Return (X, Y) of the center of cell containing provided text 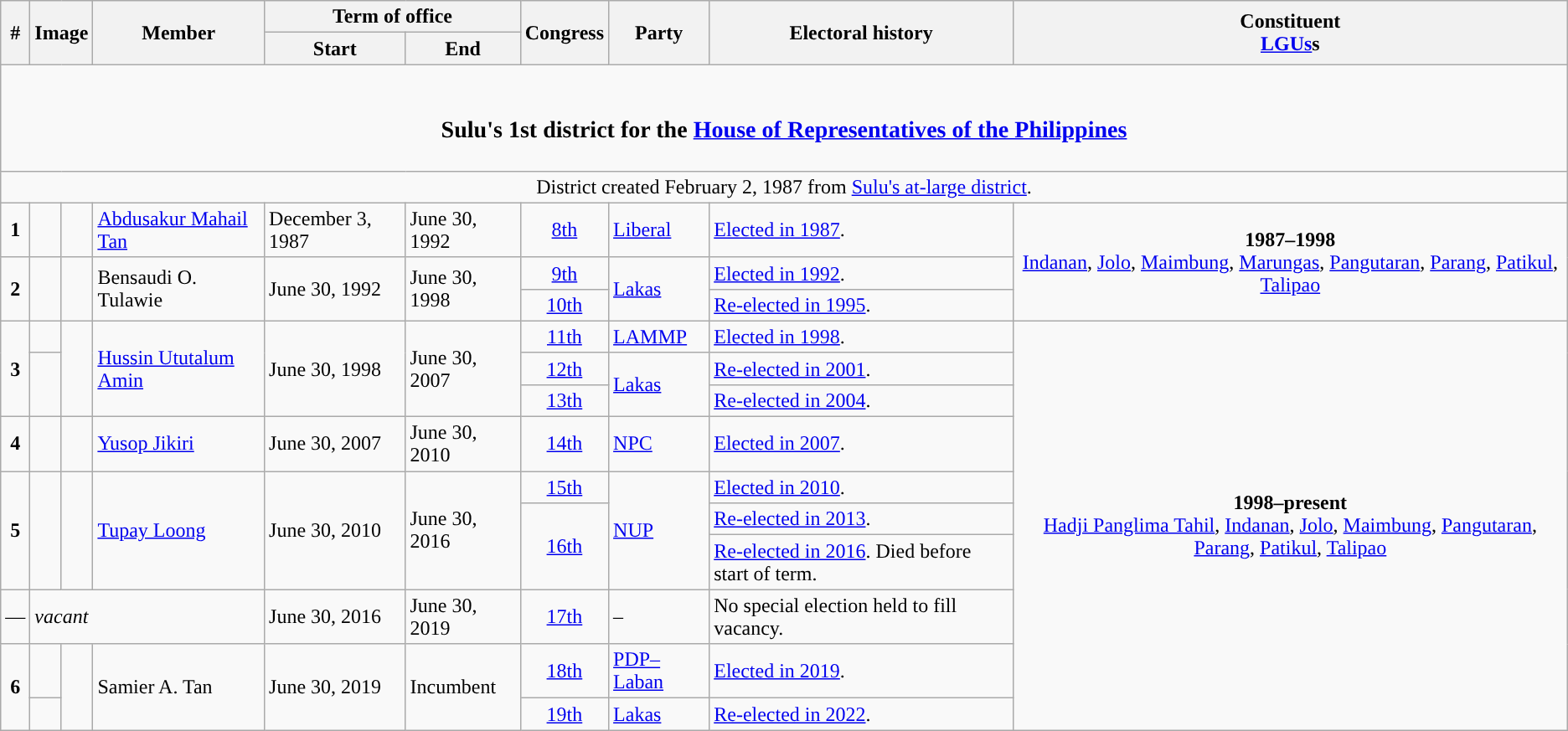
Party (659, 33)
Congress (565, 33)
December 3, 1987 (335, 229)
NUP (659, 531)
Tupay Loong (179, 531)
Elected in 1998. (861, 337)
Term of office (393, 17)
Member (179, 33)
Re-elected in 2022. (861, 714)
Elected in 1992. (861, 273)
LAMMP (659, 337)
5 (15, 531)
Start (335, 49)
PDP–Laban (659, 672)
9th (565, 273)
Re-elected in 2001. (861, 368)
13th (565, 400)
Hussin Ututalum Amin (179, 368)
15th (565, 487)
18th (565, 672)
17th (565, 616)
4 (15, 444)
Re-elected in 2016. Died before start of term. (861, 563)
Elected in 2010. (861, 487)
Re-elected in 2013. (861, 519)
Re-elected in 2004. (861, 400)
Abdusakur Mahail Tan (179, 229)
No special election held to fill vacancy. (861, 616)
3 (15, 368)
Samier A. Tan (179, 687)
District created February 2, 1987 from Sulu's at-large district. (784, 187)
16th (565, 546)
1987–1998Indanan, Jolo, Maimbung, Marungas, Pangutaran, Parang, Patikul, Talipao (1290, 261)
Bensaudi O. Tulawie (179, 289)
ConstituentLGUss (1290, 33)
Incumbent (462, 687)
Elected in 2007. (861, 444)
Sulu's 1st district for the House of Representatives of the Philippines (784, 117)
Elected in 2019. (861, 672)
19th (565, 714)
12th (565, 368)
14th (565, 444)
Electoral history (861, 33)
— (15, 616)
11th (565, 337)
Re-elected in 1995. (861, 305)
8th (565, 229)
Elected in 1987. (861, 229)
vacant (147, 616)
Yusop Jikiri (179, 444)
1998–presentHadji Panglima Tahil, Indanan, Jolo, Maimbung, Pangutaran, Parang, Patikul, Talipao (1290, 526)
Image (62, 33)
6 (15, 687)
– (659, 616)
1 (15, 229)
Liberal (659, 229)
End (462, 49)
# (15, 33)
NPC (659, 444)
10th (565, 305)
2 (15, 289)
